Output the (x, y) coordinate of the center of the cell containing the given text.  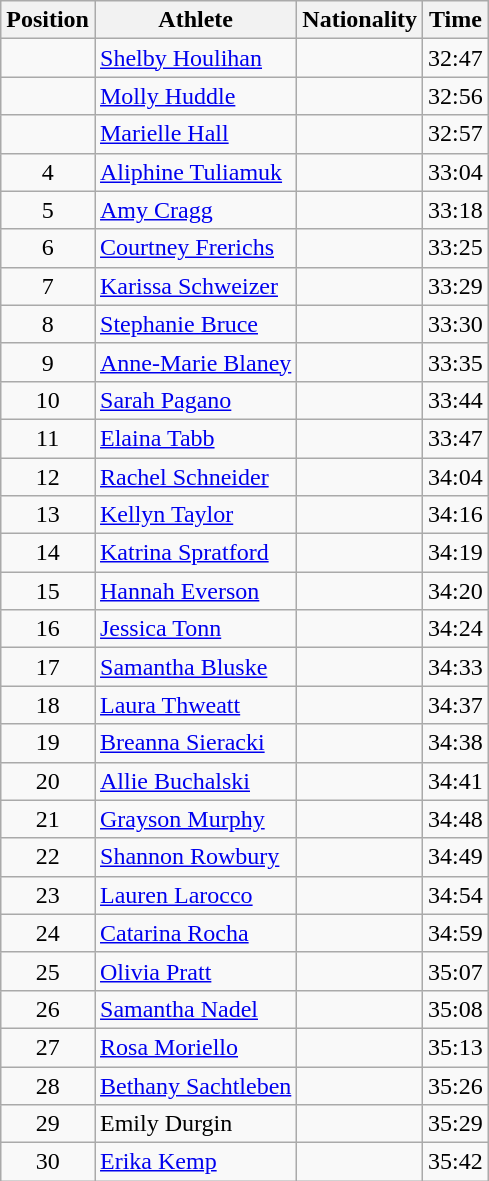
Shannon Rowbury (195, 857)
27 (48, 1047)
33:25 (456, 248)
34:54 (456, 895)
10 (48, 400)
32:56 (456, 96)
Amy Cragg (195, 210)
Grayson Murphy (195, 819)
Erika Kemp (195, 1162)
35:08 (456, 1009)
Rosa Moriello (195, 1047)
13 (48, 515)
Samantha Nadel (195, 1009)
9 (48, 362)
33:30 (456, 324)
4 (48, 172)
29 (48, 1124)
35:13 (456, 1047)
11 (48, 438)
5 (48, 210)
34:20 (456, 591)
14 (48, 553)
20 (48, 781)
34:38 (456, 743)
30 (48, 1162)
34:37 (456, 705)
34:59 (456, 933)
26 (48, 1009)
Elaina Tabb (195, 438)
Bethany Sachtleben (195, 1085)
35:26 (456, 1085)
21 (48, 819)
12 (48, 477)
33:44 (456, 400)
34:41 (456, 781)
Shelby Houlihan (195, 58)
34:04 (456, 477)
34:24 (456, 629)
Olivia Pratt (195, 971)
24 (48, 933)
Marielle Hall (195, 134)
28 (48, 1085)
Time (456, 20)
Athlete (195, 20)
34:16 (456, 515)
32:47 (456, 58)
33:35 (456, 362)
Rachel Schneider (195, 477)
Lauren Larocco (195, 895)
Jessica Tonn (195, 629)
17 (48, 667)
Stephanie Bruce (195, 324)
34:48 (456, 819)
34:33 (456, 667)
18 (48, 705)
Courtney Frerichs (195, 248)
Breanna Sieracki (195, 743)
Molly Huddle (195, 96)
Anne-Marie Blaney (195, 362)
Laura Thweatt (195, 705)
Nationality (360, 20)
34:19 (456, 553)
22 (48, 857)
34:49 (456, 857)
35:42 (456, 1162)
33:04 (456, 172)
8 (48, 324)
33:29 (456, 286)
35:07 (456, 971)
6 (48, 248)
Allie Buchalski (195, 781)
19 (48, 743)
35:29 (456, 1124)
Karissa Schweizer (195, 286)
25 (48, 971)
7 (48, 286)
Position (48, 20)
33:47 (456, 438)
Kellyn Taylor (195, 515)
Emily Durgin (195, 1124)
15 (48, 591)
33:18 (456, 210)
Samantha Bluske (195, 667)
16 (48, 629)
23 (48, 895)
Katrina Spratford (195, 553)
32:57 (456, 134)
Hannah Everson (195, 591)
Aliphine Tuliamuk (195, 172)
Catarina Rocha (195, 933)
Sarah Pagano (195, 400)
